Extract the (X, Y) coordinate from the center of the cell holding the provided text.  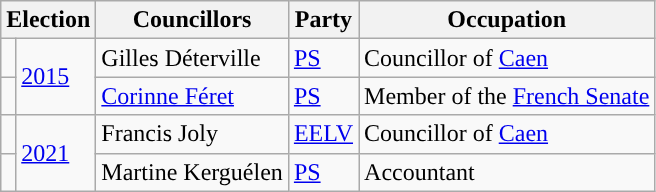
Corinne Féret (192, 96)
Martine Kerguélen (192, 172)
Accountant (507, 172)
2021 (56, 153)
Election (48, 20)
Councillors (192, 20)
2015 (56, 77)
EELV (323, 134)
Party (323, 20)
Occupation (507, 20)
Member of the French Senate (507, 96)
Francis Joly (192, 134)
Gilles Déterville (192, 58)
